From the cell containing the given text, extract its center point as [x, y] coordinate. 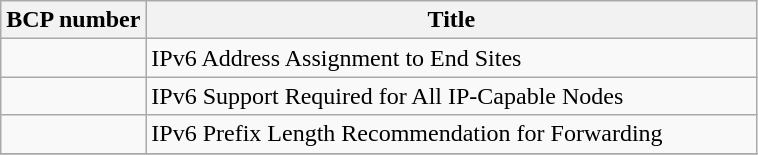
IPv6 Address Assignment to End Sites [452, 58]
Title [452, 20]
BCP number [74, 20]
IPv6 Support Required for All IP-Capable Nodes [452, 96]
IPv6 Prefix Length Recommendation for Forwarding [452, 134]
